Find where the given text appears and provide that cell's center as (X, Y) coordinate. 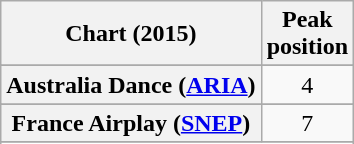
Australia Dance (ARIA) (131, 85)
Chart (2015) (131, 34)
7 (307, 123)
Peakposition (307, 34)
France Airplay (SNEP) (131, 123)
4 (307, 85)
